Capture the cell that displays the provided text and extract its [x, y] central coordinate. 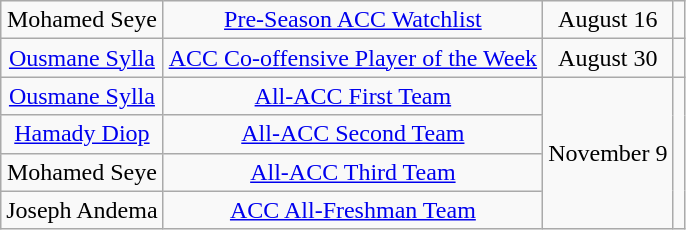
August 16 [608, 20]
August 30 [608, 58]
November 9 [608, 153]
All-ACC First Team [353, 96]
All-ACC Second Team [353, 134]
Joseph Andema [82, 210]
ACC All-Freshman Team [353, 210]
All-ACC Third Team [353, 172]
Hamady Diop [82, 134]
ACC Co-offensive Player of the Week [353, 58]
Pre-Season ACC Watchlist [353, 20]
